Detect which cell encompasses the target text, then output its (X, Y) center coordinate. 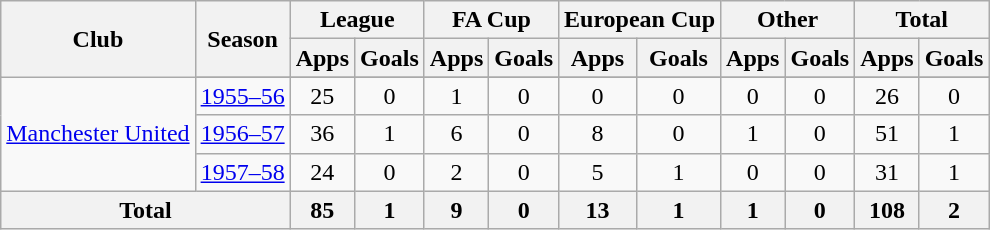
5 (598, 172)
European Cup (640, 20)
25 (322, 96)
108 (887, 210)
26 (887, 96)
24 (322, 172)
36 (322, 134)
9 (456, 210)
85 (322, 210)
1957–58 (242, 172)
FA Cup (491, 20)
Other (788, 20)
51 (887, 134)
Manchester United (98, 134)
6 (456, 134)
8 (598, 134)
13 (598, 210)
1955–56 (242, 96)
1956–57 (242, 134)
League (357, 20)
31 (887, 172)
Season (242, 39)
Club (98, 39)
